Extract the [X, Y] coordinate from the center of the cell holding the provided text.  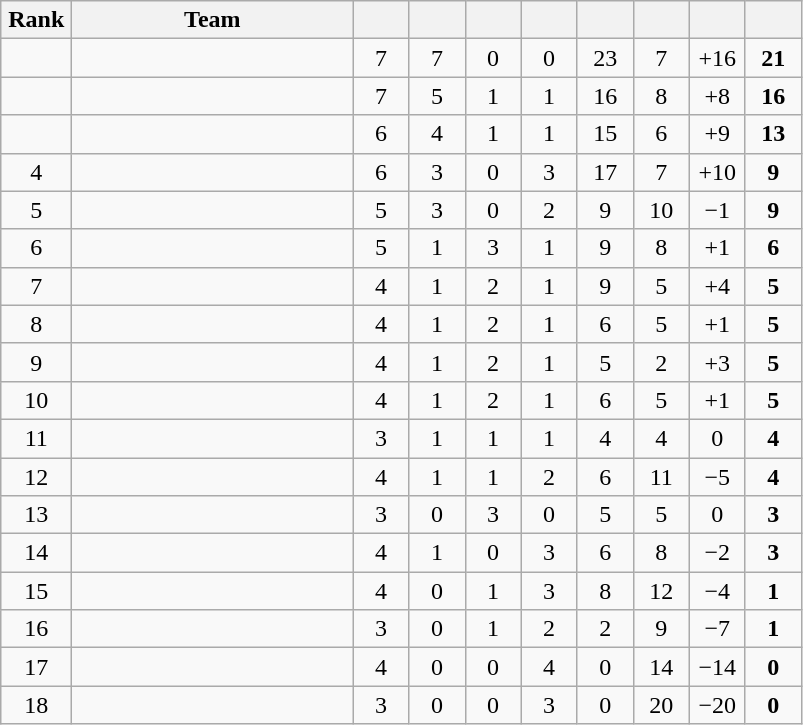
−1 [717, 210]
−4 [717, 591]
23 [605, 58]
+8 [717, 96]
Rank [36, 20]
+9 [717, 134]
−14 [717, 667]
−2 [717, 553]
+3 [717, 362]
20 [661, 705]
−5 [717, 477]
18 [36, 705]
21 [773, 58]
+16 [717, 58]
Team [212, 20]
+10 [717, 172]
+4 [717, 286]
−20 [717, 705]
−7 [717, 629]
